Locate the cell with the specified text and output its (X, Y) center coordinate. 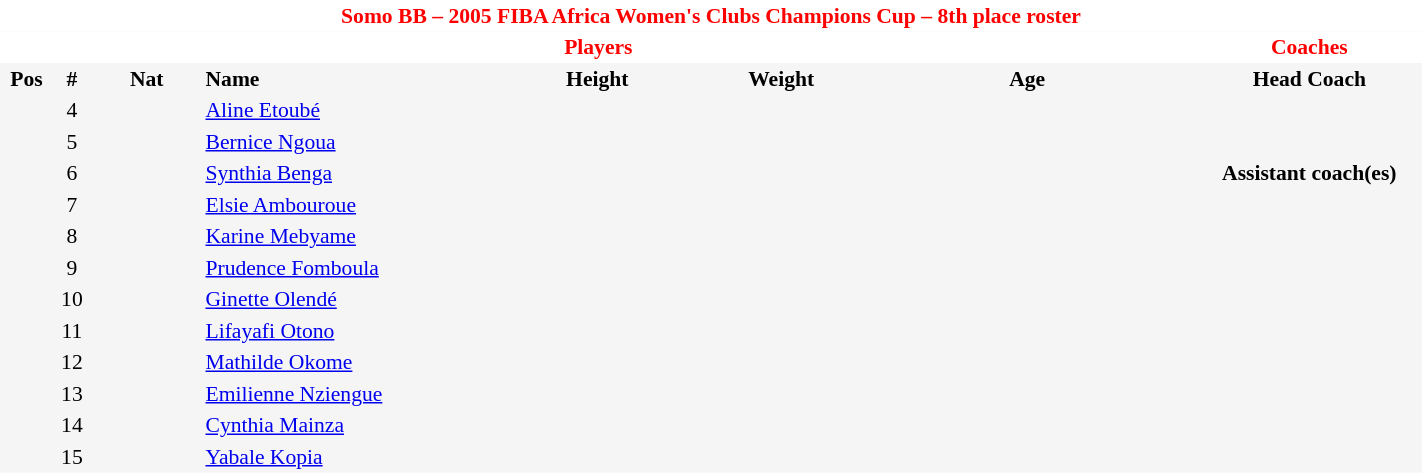
Age (1028, 79)
Head Coach (1310, 79)
5 (72, 142)
4 (72, 110)
Height (598, 79)
Coaches (1310, 48)
Weight (782, 79)
8 (72, 236)
Assistant coach(es) (1310, 174)
15 (72, 457)
7 (72, 205)
10 (72, 300)
Cynthia Mainza (346, 426)
Prudence Fomboula (346, 268)
Pos (26, 79)
14 (72, 426)
Emilienne Nziengue (346, 394)
6 (72, 174)
Synthia Benga (346, 174)
Players (598, 48)
11 (72, 331)
# (72, 79)
13 (72, 394)
Yabale Kopia (346, 457)
Elsie Ambouroue (346, 205)
Ginette Olendé (346, 300)
Nat (147, 79)
Somo BB – 2005 FIBA Africa Women's Clubs Champions Cup – 8th place roster (711, 16)
Lifayafi Otono (346, 331)
Aline Etoubé (346, 110)
Name (346, 79)
Karine Mebyame (346, 236)
12 (72, 362)
Mathilde Okome (346, 362)
9 (72, 268)
Bernice Ngoua (346, 142)
